From the cell containing the given text, extract its center point as (X, Y) coordinate. 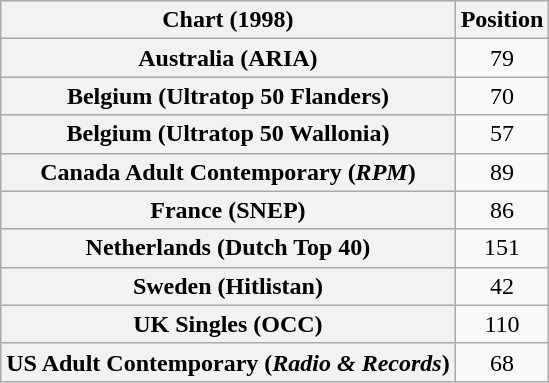
89 (502, 172)
57 (502, 134)
151 (502, 248)
US Adult Contemporary (Radio & Records) (228, 362)
Position (502, 20)
Sweden (Hitlistan) (228, 286)
Belgium (Ultratop 50 Wallonia) (228, 134)
70 (502, 96)
Belgium (Ultratop 50 Flanders) (228, 96)
86 (502, 210)
110 (502, 324)
France (SNEP) (228, 210)
79 (502, 58)
Chart (1998) (228, 20)
UK Singles (OCC) (228, 324)
Netherlands (Dutch Top 40) (228, 248)
Australia (ARIA) (228, 58)
42 (502, 286)
Canada Adult Contemporary (RPM) (228, 172)
68 (502, 362)
